Capture the cell that displays the provided text and extract its [x, y] central coordinate. 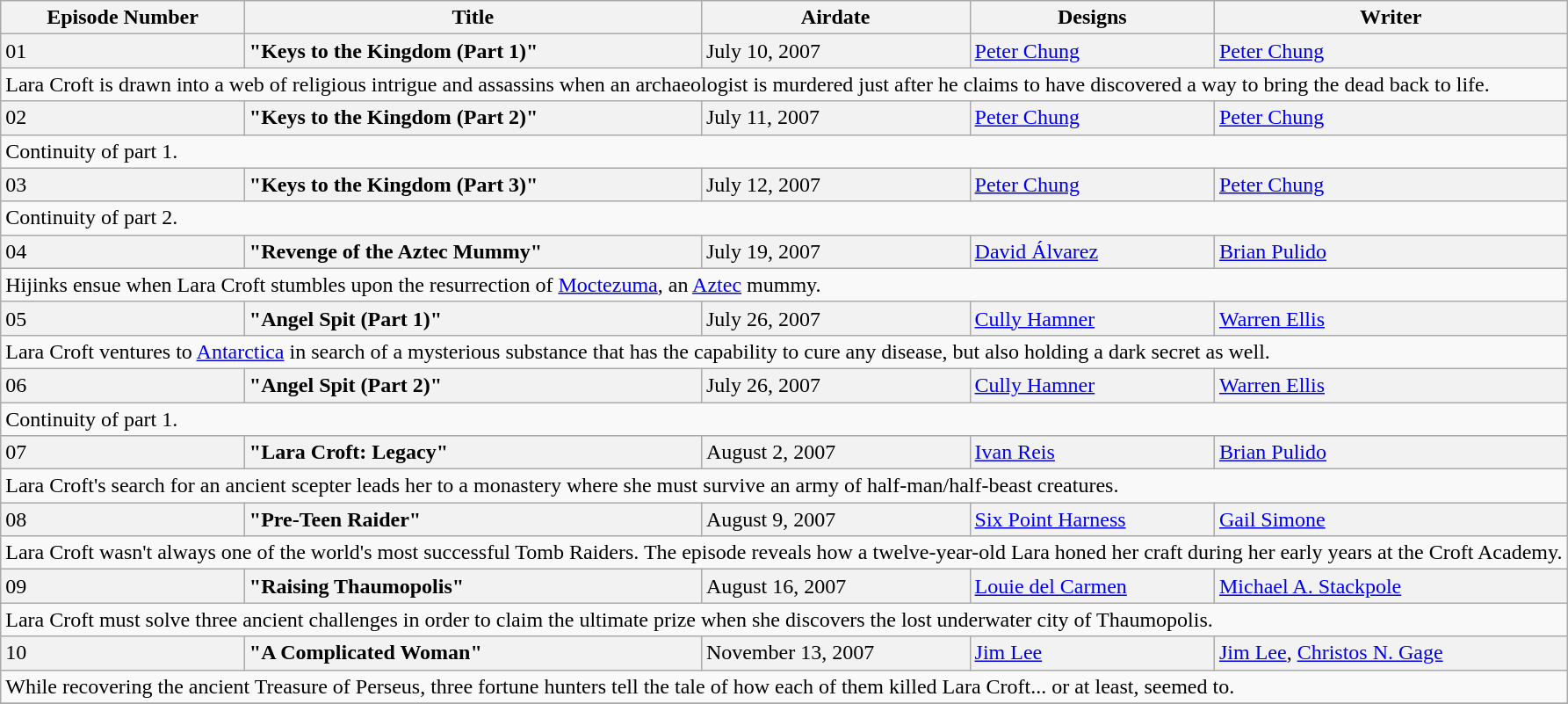
David Álvarez [1092, 251]
"Raising Thaumopolis" [473, 586]
Title [473, 18]
07 [123, 453]
Six Point Harness [1092, 519]
Lara Croft must solve three ancient challenges in order to claim the ultimate prize when she discovers the lost underwater city of Thaumopolis. [784, 620]
July 10, 2007 [835, 51]
"Keys to the Kingdom (Part 2)" [473, 118]
"Pre-Teen Raider" [473, 519]
Episode Number [123, 18]
"Lara Croft: Legacy" [473, 453]
08 [123, 519]
Jim Lee, Christos N. Gage [1390, 653]
"Angel Spit (Part 2)" [473, 385]
July 19, 2007 [835, 251]
Ivan Reis [1092, 453]
"Angel Spit (Part 1)" [473, 318]
August 2, 2007 [835, 453]
Designs [1092, 18]
Louie del Carmen [1092, 586]
Gail Simone [1390, 519]
02 [123, 118]
Writer [1390, 18]
Jim Lee [1092, 653]
Lara Croft's search for an ancient scepter leads her to a monastery where she must survive an army of half-man/half-beast creatures. [784, 486]
Continuity of part 2. [784, 218]
10 [123, 653]
"Keys to the Kingdom (Part 3)" [473, 185]
04 [123, 251]
01 [123, 51]
Michael A. Stackpole [1390, 586]
05 [123, 318]
Airdate [835, 18]
"Revenge of the Aztec Mummy" [473, 251]
August 16, 2007 [835, 586]
July 12, 2007 [835, 185]
"Keys to the Kingdom (Part 1)" [473, 51]
November 13, 2007 [835, 653]
"A Complicated Woman" [473, 653]
03 [123, 185]
06 [123, 385]
July 11, 2007 [835, 118]
09 [123, 586]
August 9, 2007 [835, 519]
Hijinks ensue when Lara Croft stumbles upon the resurrection of Moctezuma, an Aztec mummy. [784, 285]
